For the text-containing cell, return its midpoint in [X, Y] coordinate format. 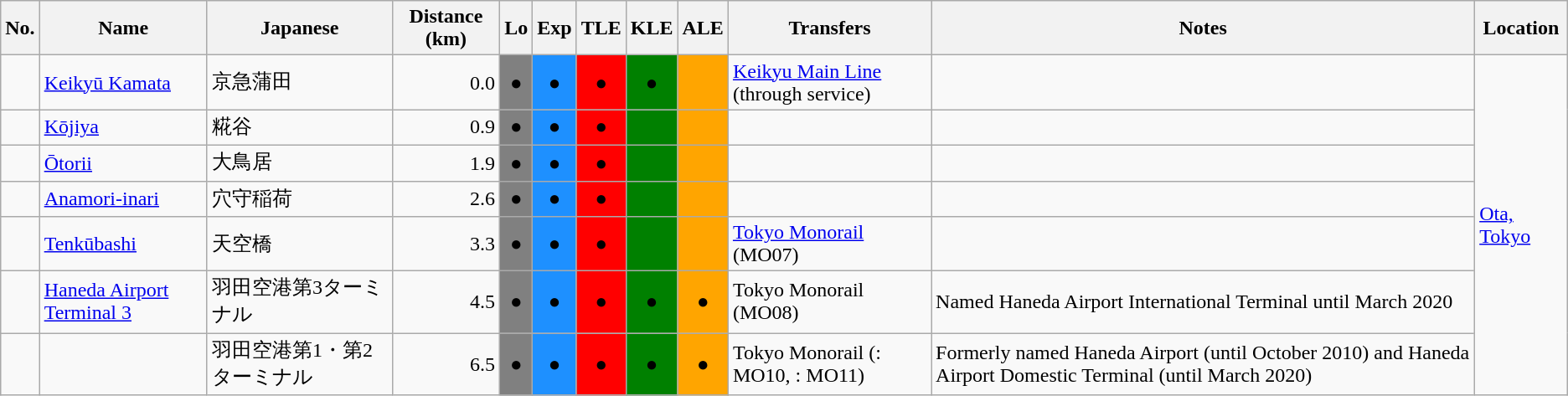
KLE [652, 28]
Tokyo Monorail (MO07) [829, 244]
Keikyū Kamata [123, 82]
ALE [703, 28]
Distance (km) [446, 28]
1.9 [446, 162]
Haneda Airport Terminal 3 [123, 302]
羽田空港第3ターミナル [300, 302]
6.5 [446, 364]
羽田空港第1・第2ターミナル [300, 364]
京急蒲田 [300, 82]
Kōjiya [123, 127]
穴守稲荷 [300, 199]
Name [123, 28]
3.3 [446, 244]
Named Haneda Airport International Terminal until March 2020 [1203, 302]
Keikyu Main Line (through service) [829, 82]
Tokyo Monorail (MO08) [829, 302]
大鳥居 [300, 162]
Ota, Tokyo [1521, 225]
Location [1521, 28]
TLE [601, 28]
No. [20, 28]
Japanese [300, 28]
Tokyo Monorail (: MO10, : MO11) [829, 364]
Formerly named Haneda Airport (until October 2010) and Haneda Airport Domestic Terminal (until March 2020) [1203, 364]
Ōtorii [123, 162]
Transfers [829, 28]
Notes [1203, 28]
Tenkūbashi [123, 244]
4.5 [446, 302]
Anamori-inari [123, 199]
0.9 [446, 127]
0.0 [446, 82]
Exp [554, 28]
天空橋 [300, 244]
Lo [516, 28]
2.6 [446, 199]
糀谷 [300, 127]
